Determine the [X, Y] coordinate at the center of the cell enclosing the given text.  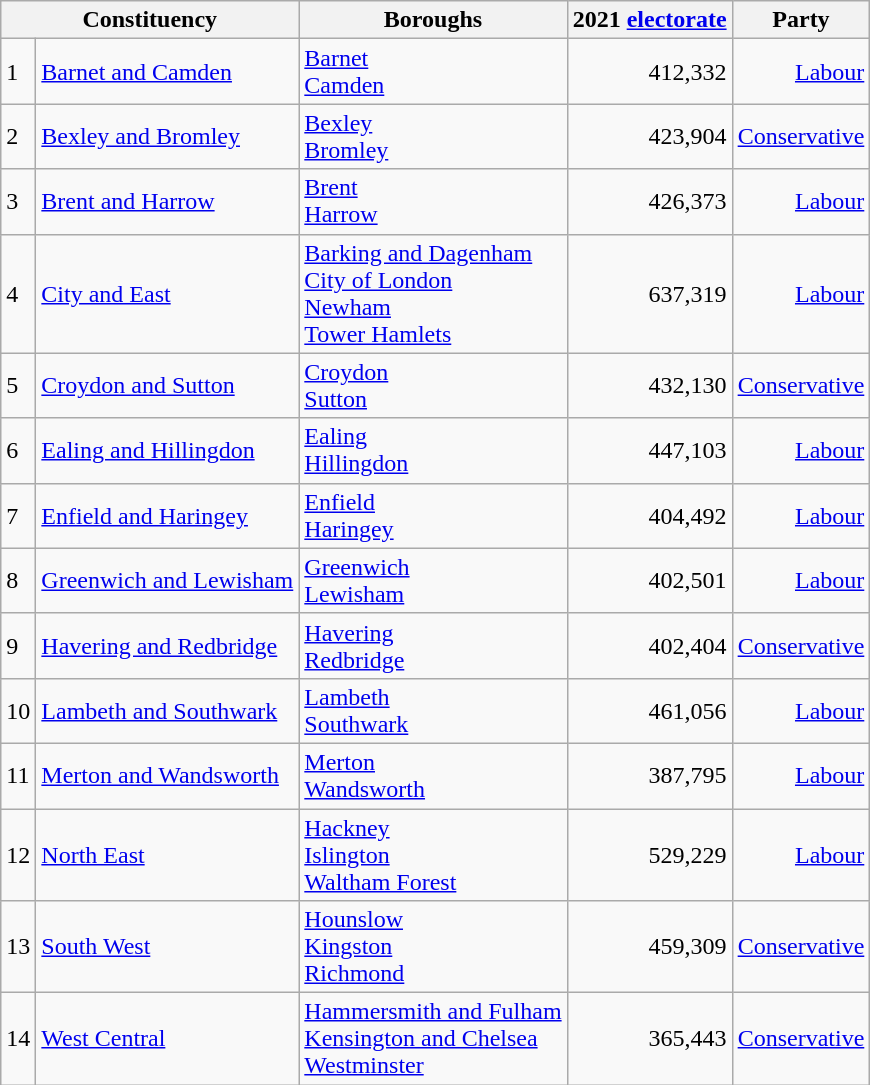
BrentHarrow [433, 202]
459,309 [650, 947]
10 [18, 710]
BarnetCamden [433, 72]
404,492 [650, 516]
GreenwichLewisham [433, 580]
Brent and Harrow [168, 202]
BexleyBromley [433, 136]
Ealing and Hillingdon [168, 450]
Party [801, 20]
Barnet and Camden [168, 72]
402,404 [650, 646]
423,904 [650, 136]
Bexley and Bromley [168, 136]
447,103 [650, 450]
MertonWandsworth [433, 776]
8 [18, 580]
HounslowKingstonRichmond [433, 947]
4 [18, 294]
Havering and Redbridge [168, 646]
Merton and Wandsworth [168, 776]
7 [18, 516]
HaveringRedbridge [433, 646]
3 [18, 202]
North East [168, 854]
Barking and DagenhamCity of LondonNewhamTower Hamlets [433, 294]
Hammersmith and FulhamKensington and ChelseaWestminster [433, 1039]
HackneyIslingtonWaltham Forest [433, 854]
365,443 [650, 1039]
EalingHillingdon [433, 450]
9 [18, 646]
461,056 [650, 710]
412,332 [650, 72]
13 [18, 947]
12 [18, 854]
Greenwich and Lewisham [168, 580]
2021 electorate [650, 20]
South West [168, 947]
637,319 [650, 294]
387,795 [650, 776]
426,373 [650, 202]
Lambeth and Southwark [168, 710]
City and East [168, 294]
11 [18, 776]
CroydonSutton [433, 386]
6 [18, 450]
2 [18, 136]
14 [18, 1039]
West Central [168, 1039]
402,501 [650, 580]
Boroughs [433, 20]
Croydon and Sutton [168, 386]
Enfield and Haringey [168, 516]
LambethSouthwark [433, 710]
1 [18, 72]
529,229 [650, 854]
432,130 [650, 386]
EnfieldHaringey [433, 516]
5 [18, 386]
Constituency [150, 20]
